Detect which cell encompasses the target text, then output its (x, y) center coordinate. 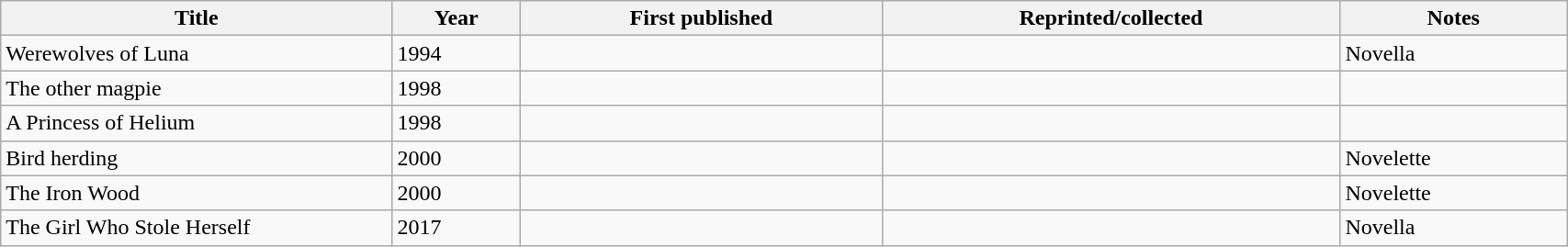
Bird herding (197, 158)
Notes (1453, 18)
2017 (457, 228)
Title (197, 18)
First published (702, 18)
The Iron Wood (197, 193)
A Princess of Helium (197, 123)
The other magpie (197, 88)
Year (457, 18)
1994 (457, 53)
Reprinted/collected (1111, 18)
Werewolves of Luna (197, 53)
The Girl Who Stole Herself (197, 228)
